Output the (X, Y) coordinate of the center of the cell containing the given text.  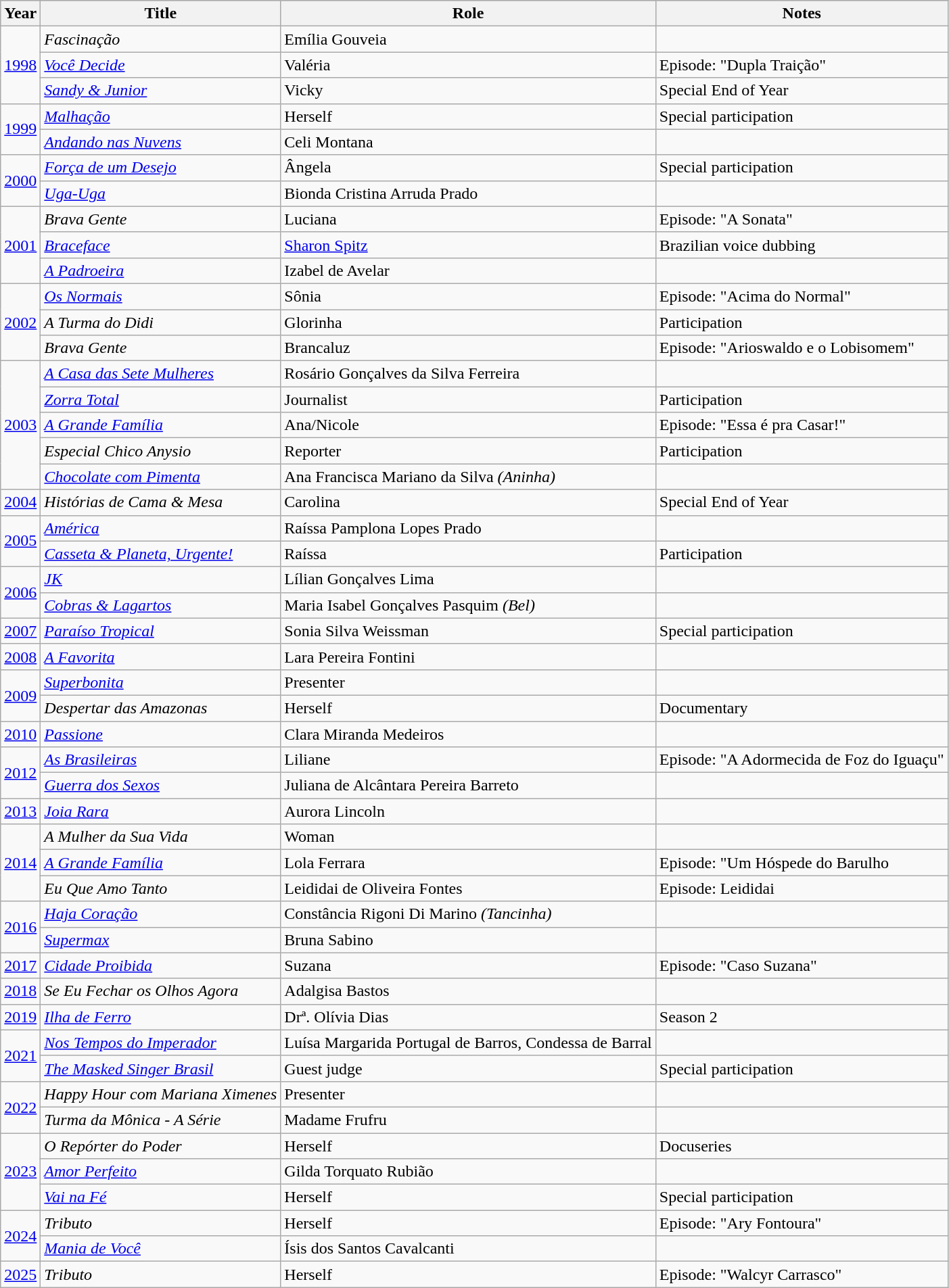
Emília Gouveia (468, 39)
Nos Tempos do Imperador (161, 1043)
Episode: Leididai (802, 888)
Reporter (468, 451)
Chocolate com Pimenta (161, 477)
Year (20, 14)
Drª. Olívia Dias (468, 1017)
Juliana de Alcântara Pereira Barreto (468, 786)
A Casa das Sete Mulheres (161, 374)
A Padroeira (161, 270)
Vicky (468, 91)
2000 (20, 181)
Sharon Spitz (468, 245)
Glorinha (468, 323)
Season 2 (802, 1017)
2004 (20, 502)
Episode: "Um Hóspede do Barulho (802, 863)
Especial Chico Anysio (161, 451)
Episode: "Caso Suzana" (802, 965)
Paraíso Tropical (161, 631)
A Turma do Didi (161, 323)
Ísis dos Santos Cavalcanti (468, 1249)
Luciana (468, 219)
Sônia (468, 296)
2010 (20, 734)
Brancaluz (468, 348)
2025 (20, 1274)
Uga-Uga (161, 193)
Lola Ferrara (468, 863)
2023 (20, 1172)
Os Normais (161, 296)
Ilha de Ferro (161, 1017)
Cobras & Lagartos (161, 605)
2005 (20, 541)
Raíssa (468, 554)
2016 (20, 927)
Episode: "Dupla Traição" (802, 65)
Lara Pereira Fontini (468, 657)
Cidade Proibida (161, 965)
Adalgisa Bastos (468, 991)
Superbonita (161, 682)
Sandy & Junior (161, 91)
2012 (20, 773)
Fascinação (161, 39)
2008 (20, 657)
Haja Coração (161, 914)
Maria Isabel Gonçalves Pasquim (Bel) (468, 605)
Celi Montana (468, 142)
JK (161, 579)
Episode: "Ary Fontoura" (802, 1223)
Brazilian voice dubbing (802, 245)
Despertar das Amazonas (161, 708)
Raíssa Pamplona Lopes Prado (468, 528)
Episode: "Essa é pra Casar!" (802, 425)
Andando nas Nuvens (161, 142)
Ana Francisca Mariano da Silva (Aninha) (468, 477)
2022 (20, 1107)
Vai na Fé (161, 1197)
2019 (20, 1017)
Episode: "A Sonata" (802, 219)
Episode: "A Adormecida de Foz do Iguaçu" (802, 760)
Episode: "Arioswaldo e o Lobisomem" (802, 348)
Carolina (468, 502)
2007 (20, 631)
2013 (20, 811)
Ana/Nicole (468, 425)
Força de um Desejo (161, 168)
Title (161, 14)
The Masked Singer Brasil (161, 1068)
Episode: "Acima do Normal" (802, 296)
Izabel de Avelar (468, 270)
Docuseries (802, 1146)
Bionda Cristina Arruda Prado (468, 193)
Bruna Sabino (468, 940)
A Mulher da Sua Vida (161, 837)
Guerra dos Sexos (161, 786)
Luísa Margarida Portugal de Barros, Condessa de Barral (468, 1043)
Histórias de Cama & Mesa (161, 502)
Sonia Silva Weissman (468, 631)
Malhação (161, 116)
Aurora Lincoln (468, 811)
Zorra Total (161, 400)
Leididai de Oliveira Fontes (468, 888)
Turma da Mônica - A Série (161, 1120)
1999 (20, 129)
Mania de Você (161, 1249)
Supermax (161, 940)
Episode: "Walcyr Carrasco" (802, 1274)
2006 (20, 592)
Lílian Gonçalves Lima (468, 579)
Gilda Torquato Rubião (468, 1172)
Se Eu Fechar os Olhos Agora (161, 991)
América (161, 528)
Amor Perfeito (161, 1172)
Clara Miranda Medeiros (468, 734)
Você Decide (161, 65)
2003 (20, 425)
Guest judge (468, 1068)
Happy Hour com Mariana Ximenes (161, 1094)
2017 (20, 965)
Journalist (468, 400)
2009 (20, 695)
2001 (20, 245)
Role (468, 14)
Eu Que Amo Tanto (161, 888)
Madame Frufru (468, 1120)
Documentary (802, 708)
Notes (802, 14)
Suzana (468, 965)
Valéria (468, 65)
Constância Rigoni Di Marino (Tancinha) (468, 914)
2014 (20, 863)
Casseta & Planeta, Urgente! (161, 554)
Braceface (161, 245)
1998 (20, 65)
Woman (468, 837)
2021 (20, 1055)
Ângela (468, 168)
O Repórter do Poder (161, 1146)
As Brasileiras (161, 760)
2024 (20, 1236)
Liliane (468, 760)
Passione (161, 734)
2002 (20, 322)
2018 (20, 991)
Joia Rara (161, 811)
Rosário Gonçalves da Silva Ferreira (468, 374)
A Favorita (161, 657)
